Pinpoint the cell where the given text exists, returning its (x, y) midpoint coordinate. 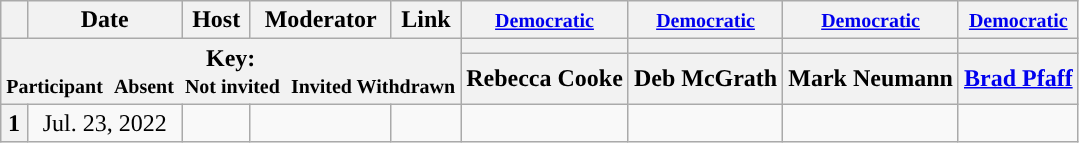
Moderator (320, 20)
Key: Participant Absent Not invited Invited Withdrawn (231, 72)
Rebecca Cooke (545, 78)
Brad Pfaff (1018, 78)
Host (216, 20)
Mark Neumann (871, 78)
Date (104, 20)
1 (14, 123)
Deb McGrath (705, 78)
Link (426, 20)
Jul. 23, 2022 (104, 123)
